Provide the [X, Y] coordinate of the cell's center where the given text is located.  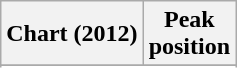
Peakposition [189, 34]
Chart (2012) [72, 34]
